Detect which cell encompasses the target text, then output its (x, y) center coordinate. 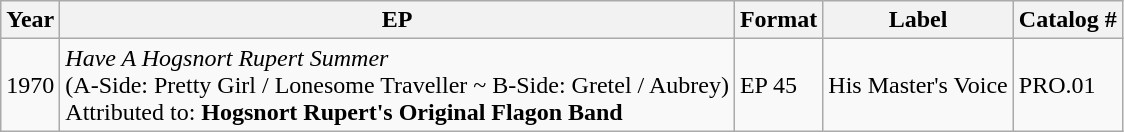
Label (918, 20)
PRO.01 (1068, 85)
EP (398, 20)
His Master's Voice (918, 85)
Format (778, 20)
Catalog # (1068, 20)
Year (30, 20)
EP 45 (778, 85)
1970 (30, 85)
